Output the [x, y] coordinate of the center of the cell containing the given text.  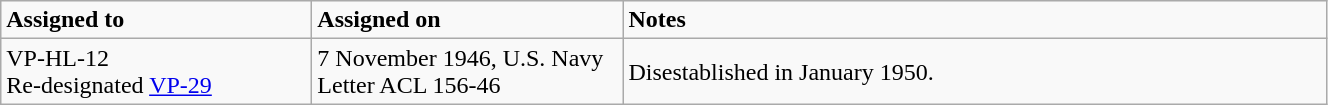
VP-HL-12Re-designated VP-29 [156, 72]
Assigned on [468, 20]
7 November 1946, U.S. Navy Letter ACL 156-46 [468, 72]
Assigned to [156, 20]
Disestablished in January 1950. [975, 72]
Notes [975, 20]
